Identify which cell holds the provided text, then report its [x, y] central coordinate. 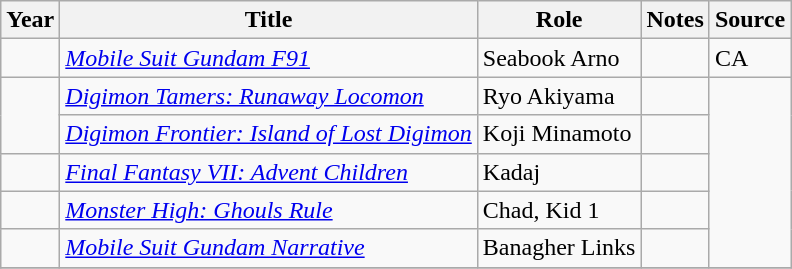
Ryo Akiyama [559, 96]
Final Fantasy VII: Advent Children [269, 172]
Year [30, 20]
Koji Minamoto [559, 134]
Seabook Arno [559, 58]
Role [559, 20]
Mobile Suit Gundam Narrative [269, 248]
Chad, Kid 1 [559, 210]
Notes [675, 20]
Digimon Frontier: Island of Lost Digimon [269, 134]
Kadaj [559, 172]
Monster High: Ghouls Rule [269, 210]
Mobile Suit Gundam F91 [269, 58]
Title [269, 20]
CA [750, 58]
Source [750, 20]
Banagher Links [559, 248]
Digimon Tamers: Runaway Locomon [269, 96]
